Output the (X, Y) coordinate of the center of the cell containing the given text.  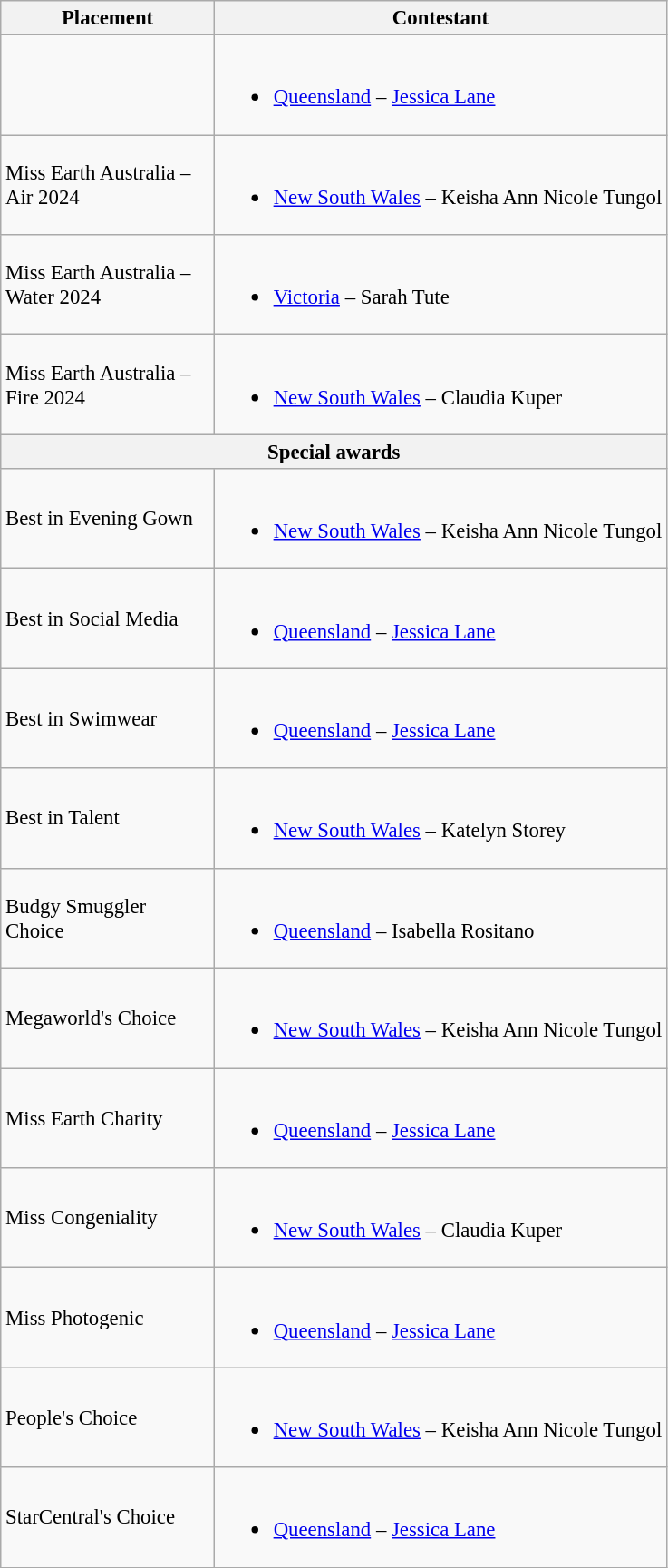
Victoria – Sarah Tute (440, 285)
Best in Social Media (108, 618)
Queensland – Isabella Rositano (440, 918)
Megaworld's Choice (108, 1018)
Contestant (440, 18)
Miss Earth Australia – Air 2024 (108, 185)
Special awards (334, 452)
Miss Photogenic (108, 1318)
Best in Evening Gown (108, 519)
Miss Earth Australia – Water 2024 (108, 285)
StarCentral's Choice (108, 1517)
Miss Earth Charity (108, 1118)
Miss Earth Australia – Fire 2024 (108, 385)
Budgy Smuggler Choice (108, 918)
Best in Swimwear (108, 718)
Placement (108, 18)
New South Wales – Katelyn Storey (440, 818)
Miss Congeniality (108, 1218)
People's Choice (108, 1417)
Best in Talent (108, 818)
